Locate the cell with the specified text and output its [X, Y] center coordinate. 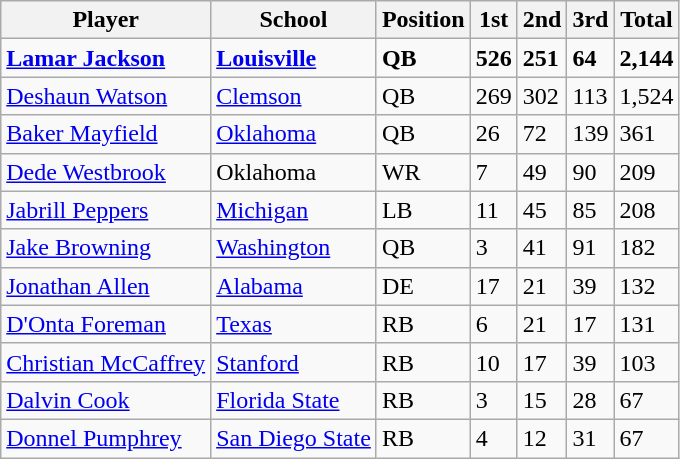
49 [542, 172]
31 [590, 438]
2,144 [646, 58]
7 [494, 172]
WR [423, 172]
Christian McCaffrey [106, 362]
Florida State [294, 400]
131 [646, 324]
251 [542, 58]
Washington [294, 248]
1,524 [646, 96]
DE [423, 286]
12 [542, 438]
Jake Browning [106, 248]
2nd [542, 20]
361 [646, 134]
Total [646, 20]
269 [494, 96]
90 [590, 172]
139 [590, 134]
Deshaun Watson [106, 96]
302 [542, 96]
208 [646, 210]
209 [646, 172]
72 [542, 134]
San Diego State [294, 438]
Player [106, 20]
Lamar Jackson [106, 58]
D'Onta Foreman [106, 324]
Jabrill Peppers [106, 210]
3rd [590, 20]
1st [494, 20]
LB [423, 210]
45 [542, 210]
6 [494, 324]
Stanford [294, 362]
64 [590, 58]
113 [590, 96]
11 [494, 210]
4 [494, 438]
Clemson [294, 96]
15 [542, 400]
Jonathan Allen [106, 286]
Dede Westbrook [106, 172]
182 [646, 248]
26 [494, 134]
Dalvin Cook [106, 400]
10 [494, 362]
526 [494, 58]
Michigan [294, 210]
85 [590, 210]
132 [646, 286]
103 [646, 362]
91 [590, 248]
Donnel Pumphrey [106, 438]
Texas [294, 324]
School [294, 20]
Baker Mayfield [106, 134]
Alabama [294, 286]
Position [423, 20]
41 [542, 248]
28 [590, 400]
Louisville [294, 58]
